Determine the [x, y] coordinate at the center of the cell enclosing the given text.  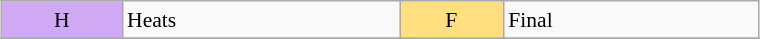
F [452, 20]
Final [630, 20]
H [62, 20]
Heats [260, 20]
